Return the [X, Y] coordinate for the center point of the cell that contains the specified text.  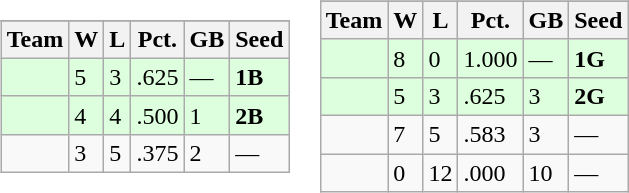
.000 [490, 173]
1.000 [490, 58]
2B [260, 115]
.375 [158, 153]
8 [406, 58]
2 [207, 153]
7 [406, 134]
2G [598, 96]
.583 [490, 134]
1 [207, 115]
1G [598, 58]
.500 [158, 115]
10 [546, 173]
1B [260, 77]
12 [440, 173]
